Return the (x, y) coordinate for the center point of the cell that contains the specified text.  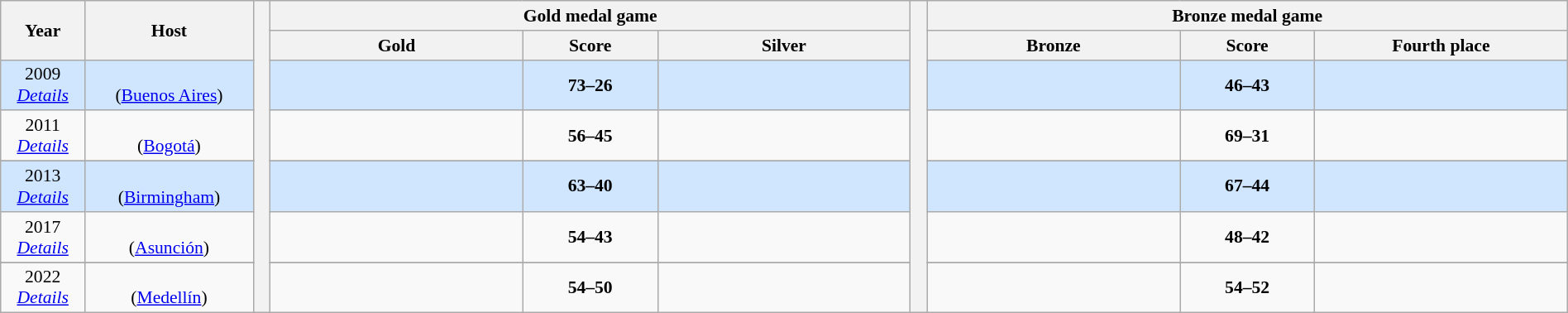
67–44 (1247, 187)
(Medellín) (170, 288)
Gold (397, 46)
2017 Details (43, 237)
48–42 (1247, 237)
Gold medal game (590, 16)
(Asunción) (170, 237)
73–26 (590, 84)
54–52 (1247, 288)
Bronze medal game (1247, 16)
Silver (784, 46)
(Buenos Aires) (170, 84)
2022 Details (43, 288)
(Birmingham) (170, 187)
Fourth place (1441, 46)
54–50 (590, 288)
54–43 (590, 237)
Host (170, 30)
(Bogotá) (170, 136)
2011 Details (43, 136)
46–43 (1247, 84)
63–40 (590, 187)
69–31 (1247, 136)
56–45 (590, 136)
2013 Details (43, 187)
2009 Details (43, 84)
Year (43, 30)
Bronze (1054, 46)
